Pinpoint the cell where the given text exists, returning its [x, y] midpoint coordinate. 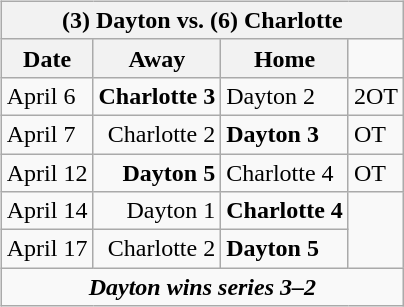
April 14 [47, 211]
Away [157, 58]
Charlotte 3 [157, 96]
April 6 [47, 96]
2OT [376, 96]
(3) Dayton vs. (6) Charlotte [202, 20]
Dayton 2 [285, 96]
Dayton 1 [157, 211]
Dayton 3 [285, 134]
April 17 [47, 249]
April 7 [47, 134]
Home [285, 58]
Dayton wins series 3–2 [202, 287]
Date [47, 58]
April 12 [47, 173]
